Provide the [x, y] coordinate of the cell's center where the given text is located.  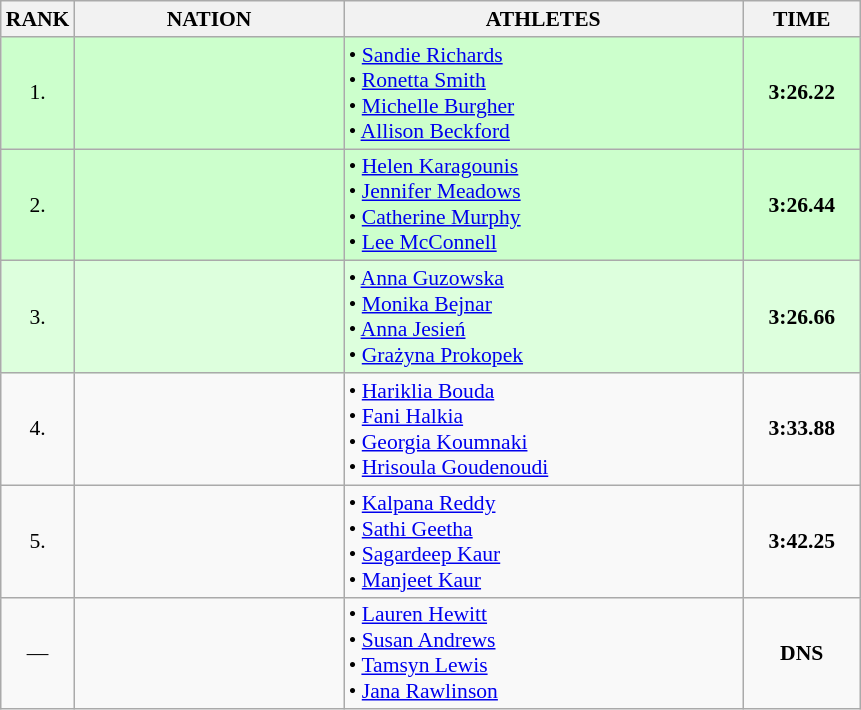
NATION [208, 19]
4. [38, 429]
• Helen Karagounis• Jennifer Meadows• Catherine Murphy• Lee McConnell [544, 205]
• Anna Guzowska• Monika Bejnar• Anna Jesień• Grażyna Prokopek [544, 317]
3:26.44 [802, 205]
• Sandie Richards• Ronetta Smith• Michelle Burgher• Allison Beckford [544, 93]
3:42.25 [802, 541]
3. [38, 317]
DNS [802, 653]
3:33.88 [802, 429]
• Kalpana Reddy• Sathi Geetha• Sagardeep Kaur• Manjeet Kaur [544, 541]
• Hariklia Bouda• Fani Halkia• Georgia Koumnaki• Hrisoula Goudenoudi [544, 429]
2. [38, 205]
RANK [38, 19]
3:26.22 [802, 93]
5. [38, 541]
TIME [802, 19]
• Lauren Hewitt• Susan Andrews• Tamsyn Lewis• Jana Rawlinson [544, 653]
ATHLETES [544, 19]
3:26.66 [802, 317]
— [38, 653]
1. [38, 93]
